Determine the (x, y) coordinate at the center of the cell enclosing the given text.  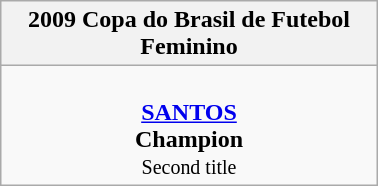
SANTOSChampionSecond title (189, 126)
2009 Copa do Brasil de Futebol Feminino (189, 34)
